Locate the cell with the specified text and output its (x, y) center coordinate. 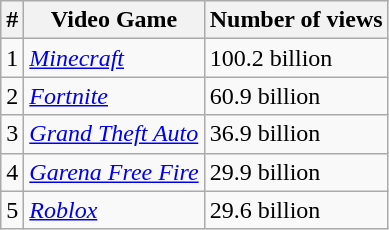
3 (12, 134)
Video Game (114, 20)
100.2 billion (296, 58)
29.6 billion (296, 210)
Fortnite (114, 96)
5 (12, 210)
Garena Free Fire (114, 172)
29.9 billion (296, 172)
36.9 billion (296, 134)
1 (12, 58)
4 (12, 172)
60.9 billion (296, 96)
2 (12, 96)
Number of views (296, 20)
Roblox (114, 210)
Minecraft (114, 58)
Grand Theft Auto (114, 134)
# (12, 20)
